Provide the [x, y] coordinate of the cell's center where the given text is located.  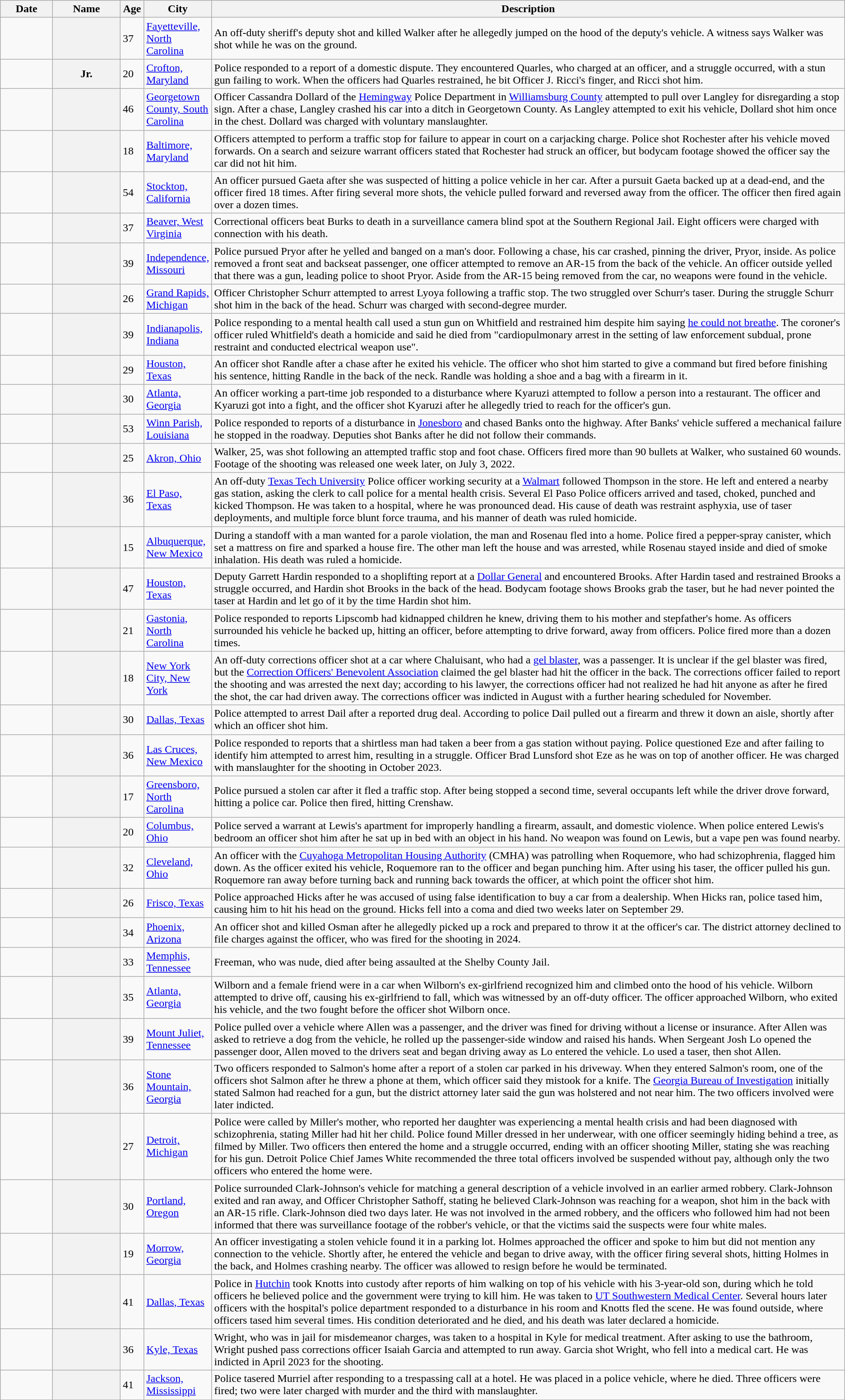
Fayetteville, North Carolina [178, 38]
25 [132, 458]
32 [132, 868]
Portland, Oregon [178, 1207]
Mount Juliet, Tennessee [178, 1039]
Stockton, California [178, 192]
Detroit, Michigan [178, 1147]
Greensboro, North Carolina [178, 797]
El Paso, Texas [178, 499]
27 [132, 1147]
Kyle, Texas [178, 1349]
Albuquerque, New Mexico [178, 547]
Cleveland, Ohio [178, 868]
Baltimore, Maryland [178, 151]
New York City, New York [178, 678]
53 [132, 428]
17 [132, 797]
Jackson, Mississippi [178, 1385]
City [178, 9]
Grand Rapids, Michigan [178, 299]
Beaver, West Virginia [178, 228]
Gastonia, North Carolina [178, 630]
Winn Parish, Louisiana [178, 428]
Frisco, Texas [178, 903]
Description [528, 9]
33 [132, 962]
Memphis, Tennessee [178, 962]
35 [132, 997]
Name [87, 9]
Independence, Missouri [178, 263]
Date [27, 9]
Jr. [87, 74]
Stone Mountain, Georgia [178, 1087]
Akron, Ohio [178, 458]
Age [132, 9]
Morrow, Georgia [178, 1254]
46 [132, 109]
Freeman, who was nude, died after being assaulted at the Shelby County Jail. [528, 962]
Phoenix, Arizona [178, 932]
34 [132, 932]
47 [132, 589]
29 [132, 369]
Georgetown County, South Carolina [178, 109]
Columbus, Ohio [178, 832]
15 [132, 547]
21 [132, 630]
Crofton, Maryland [178, 74]
Indianapolis, Indiana [178, 334]
19 [132, 1254]
54 [132, 192]
Las Cruces, New Mexico [178, 755]
